Return [x, y] of the center of cell containing provided text 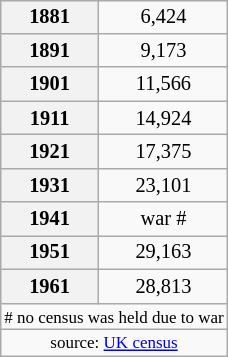
1901 [50, 84]
6,424 [164, 17]
11,566 [164, 84]
source: UK census [114, 342]
9,173 [164, 51]
# no census was held due to war [114, 316]
1931 [50, 185]
1921 [50, 152]
1911 [50, 118]
28,813 [164, 286]
1881 [50, 17]
14,924 [164, 118]
1961 [50, 286]
29,163 [164, 253]
war # [164, 219]
23,101 [164, 185]
17,375 [164, 152]
1891 [50, 51]
1941 [50, 219]
1951 [50, 253]
